Extract the (X, Y) coordinate from the center of the cell holding the provided text.  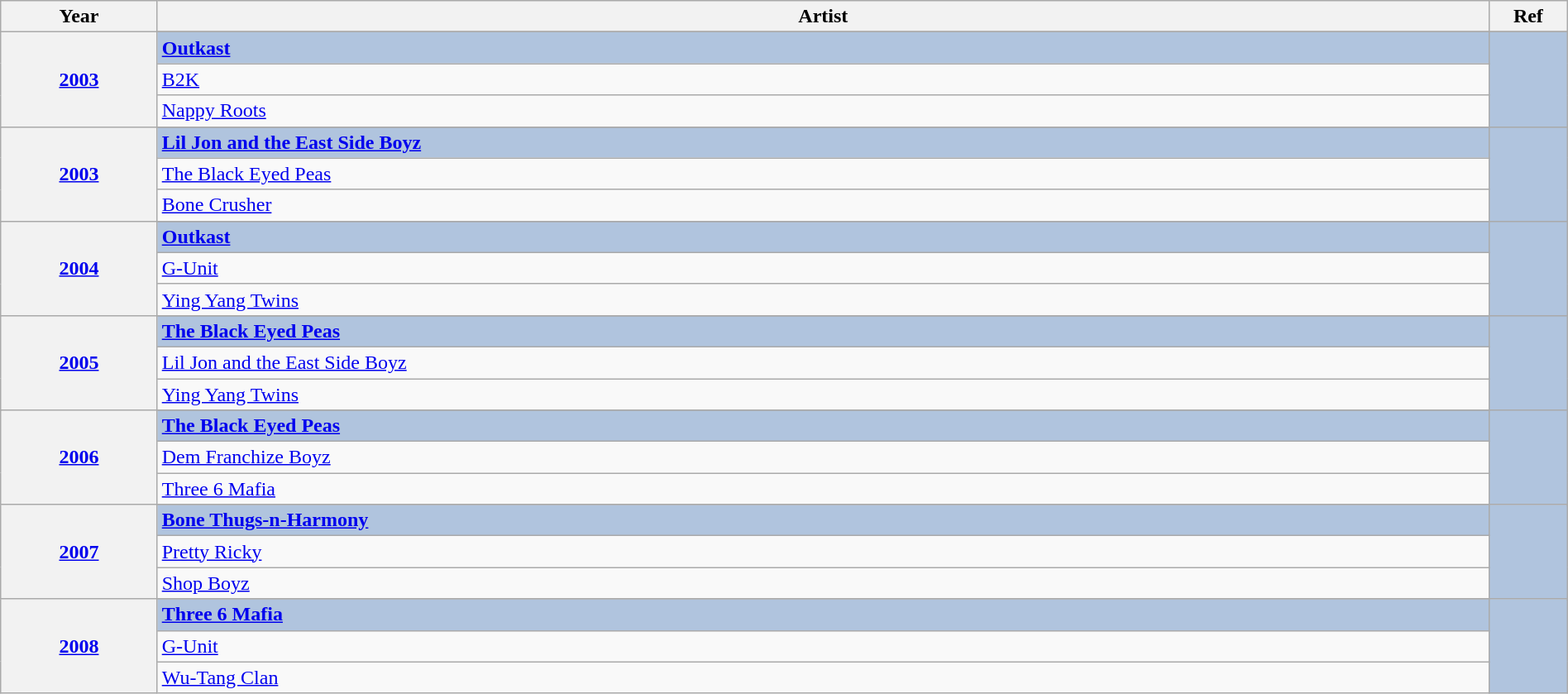
Pretty Ricky (823, 552)
Ref (1528, 17)
Dem Franchize Boyz (823, 457)
Wu-Tang Clan (823, 677)
Artist (823, 17)
Bone Crusher (823, 205)
Bone Thugs-n-Harmony (823, 520)
2005 (79, 362)
2006 (79, 457)
2008 (79, 646)
Nappy Roots (823, 111)
B2K (823, 79)
2007 (79, 552)
Year (79, 17)
Shop Boyz (823, 583)
2004 (79, 268)
